Capture the cell that displays the provided text and extract its [x, y] central coordinate. 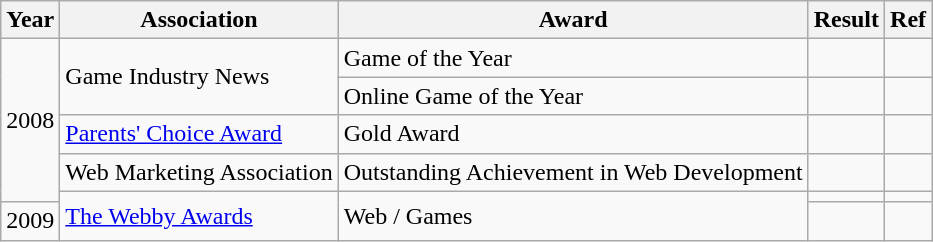
Outstanding Achievement in Web Development [573, 172]
Award [573, 20]
Game of the Year [573, 58]
Year [30, 20]
2009 [30, 221]
Gold Award [573, 134]
Association [199, 20]
Web Marketing Association [199, 172]
Parents' Choice Award [199, 134]
2008 [30, 120]
Result [846, 20]
Ref [908, 20]
Game Industry News [199, 77]
Online Game of the Year [573, 96]
Web / Games [573, 216]
The Webby Awards [199, 216]
